From the cell containing the given text, extract its center point as [X, Y] coordinate. 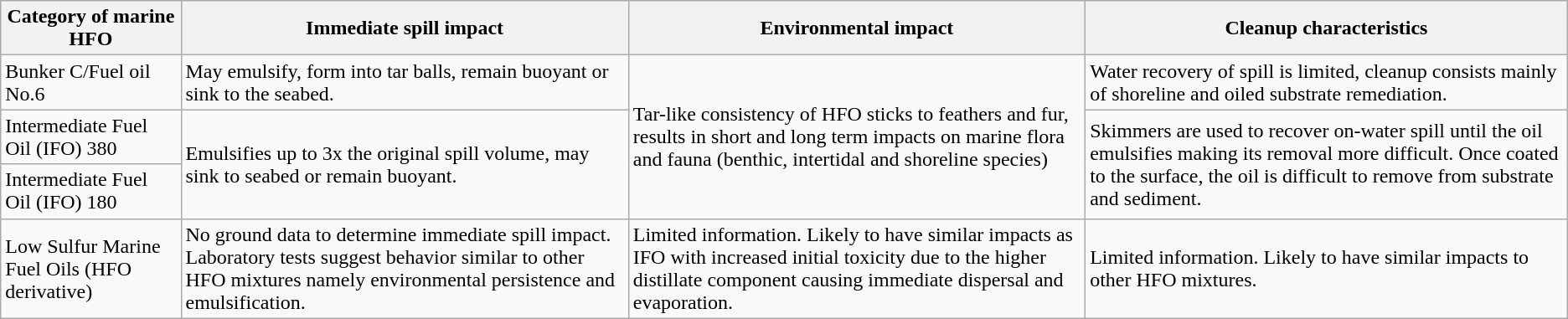
May emulsify, form into tar balls, remain buoyant or sink to the seabed. [405, 82]
Cleanup characteristics [1327, 28]
Environmental impact [856, 28]
Intermediate Fuel Oil (IFO) 380 [90, 137]
Emulsifies up to 3x the original spill volume, may sink to seabed or remain buoyant. [405, 164]
Water recovery of spill is limited, cleanup consists mainly of shoreline and oiled substrate remediation. [1327, 82]
Category of marine HFO [90, 28]
Bunker C/Fuel oil No.6 [90, 82]
Limited information. Likely to have similar impacts to other HFO mixtures. [1327, 268]
Immediate spill impact [405, 28]
Intermediate Fuel Oil (IFO) 180 [90, 191]
Low Sulfur Marine Fuel Oils (HFO derivative) [90, 268]
